Provide the [x, y] coordinate of the cell's center where the given text is located.  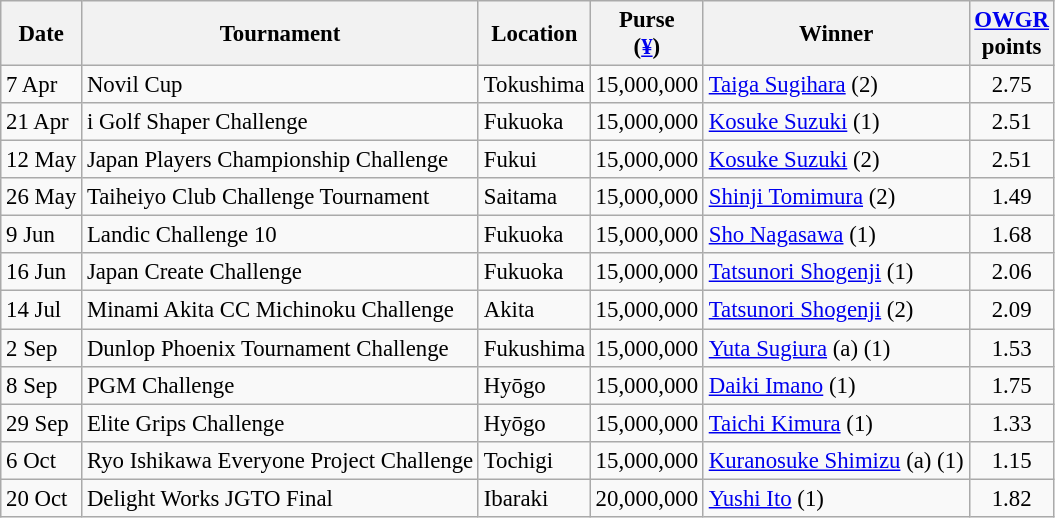
Landic Challenge 10 [280, 235]
Dunlop Phoenix Tournament Challenge [280, 348]
Japan Create Challenge [280, 273]
1.82 [1012, 498]
Daiki Imano (1) [836, 385]
1.15 [1012, 460]
Yuta Sugiura (a) (1) [836, 348]
Fukushima [534, 348]
Ibaraki [534, 498]
Sho Nagasawa (1) [836, 235]
1.49 [1012, 197]
Kuranosuke Shimizu (a) (1) [836, 460]
Shinji Tomimura (2) [836, 197]
Minami Akita CC Michinoku Challenge [280, 310]
12 May [42, 160]
2 Sep [42, 348]
8 Sep [42, 385]
26 May [42, 197]
2.06 [1012, 273]
Fukui [534, 160]
Akita [534, 310]
2.75 [1012, 85]
14 Jul [42, 310]
Taiheiyo Club Challenge Tournament [280, 197]
Location [534, 34]
Purse(¥) [646, 34]
2.09 [1012, 310]
16 Jun [42, 273]
Taiga Sugihara (2) [836, 85]
Ryo Ishikawa Everyone Project Challenge [280, 460]
20 Oct [42, 498]
Kosuke Suzuki (1) [836, 122]
29 Sep [42, 423]
9 Jun [42, 235]
Kosuke Suzuki (2) [836, 160]
Tatsunori Shogenji (1) [836, 273]
Tochigi [534, 460]
1.68 [1012, 235]
20,000,000 [646, 498]
Taichi Kimura (1) [836, 423]
1.33 [1012, 423]
Tatsunori Shogenji (2) [836, 310]
1.75 [1012, 385]
Elite Grips Challenge [280, 423]
i Golf Shaper Challenge [280, 122]
Tokushima [534, 85]
OWGRpoints [1012, 34]
PGM Challenge [280, 385]
Novil Cup [280, 85]
Japan Players Championship Challenge [280, 160]
Yushi Ito (1) [836, 498]
21 Apr [42, 122]
Saitama [534, 197]
Tournament [280, 34]
1.53 [1012, 348]
6 Oct [42, 460]
Winner [836, 34]
Delight Works JGTO Final [280, 498]
7 Apr [42, 85]
Date [42, 34]
